Detect which cell encompasses the target text, then output its [x, y] center coordinate. 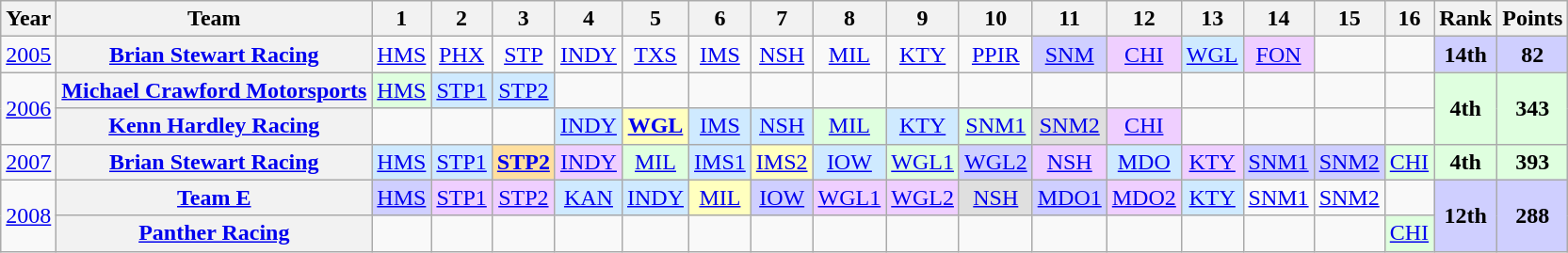
11 [1070, 19]
Year [28, 19]
MDO2 [1143, 198]
14th [1465, 55]
PPIR [995, 55]
STP [524, 55]
2006 [28, 108]
14 [1279, 19]
Kenn Hardley Racing [215, 126]
FON [1279, 55]
PHX [461, 55]
16 [1409, 19]
10 [995, 19]
2 [461, 19]
6 [720, 19]
IMS1 [720, 162]
Panther Racing [215, 233]
2005 [28, 55]
4 [588, 19]
288 [1533, 215]
15 [1349, 19]
Points [1533, 19]
MDO1 [1070, 198]
12 [1143, 19]
393 [1533, 162]
SNM [1070, 55]
2007 [28, 162]
Team E [215, 198]
12th [1465, 215]
8 [849, 19]
82 [1533, 55]
5 [655, 19]
Rank [1465, 19]
9 [923, 19]
TXS [655, 55]
1 [401, 19]
343 [1533, 108]
7 [782, 19]
IMS2 [782, 162]
Team [215, 19]
3 [524, 19]
MDO [1143, 162]
13 [1212, 19]
Michael Crawford Motorsports [215, 90]
KAN [588, 198]
2008 [28, 215]
